Pinpoint the cell where the given text exists, returning its (x, y) midpoint coordinate. 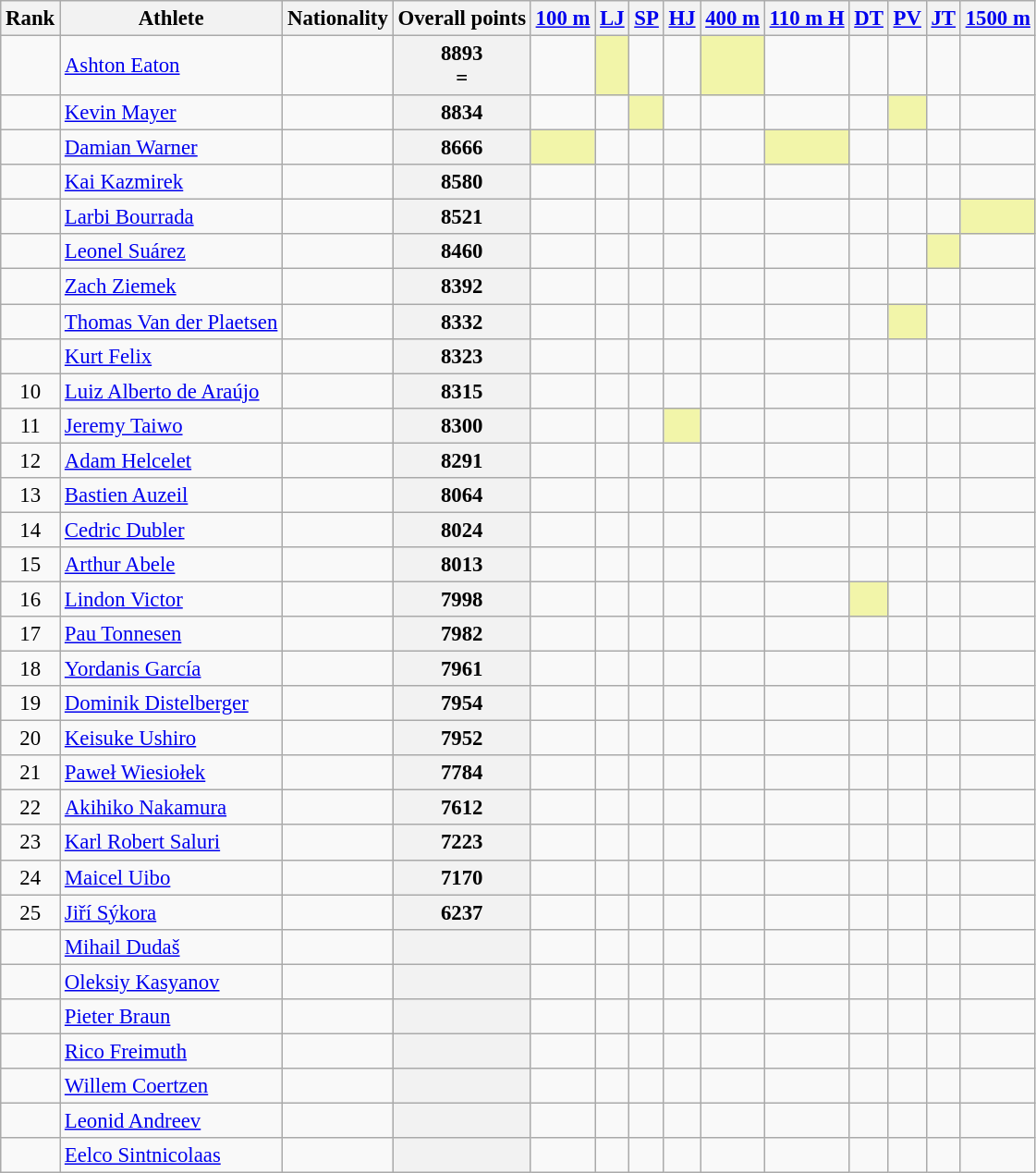
Luiz Alberto de Araújo (172, 391)
Bastien Auzeil (172, 495)
Akihiko Nakamura (172, 808)
23 (30, 843)
7952 (462, 739)
19 (30, 703)
Leonel Suárez (172, 252)
Eelco Sintnicolaas (172, 1155)
Kurt Felix (172, 356)
110 m H (807, 18)
11 (30, 425)
16 (30, 599)
8064 (462, 495)
Kai Kazmirek (172, 182)
8666 (462, 148)
8392 (462, 287)
8893= (462, 67)
7998 (462, 599)
8291 (462, 460)
PV (908, 18)
Maicel Uibo (172, 877)
8315 (462, 391)
8580 (462, 182)
7954 (462, 703)
18 (30, 669)
Zach Ziemek (172, 287)
7982 (462, 634)
22 (30, 808)
17 (30, 634)
Lindon Victor (172, 599)
Rico Freimuth (172, 1051)
8521 (462, 217)
8300 (462, 425)
Cedric Dubler (172, 530)
Adam Helcelet (172, 460)
1500 m (998, 18)
Pau Tonnesen (172, 634)
8460 (462, 252)
Overall points (462, 18)
Athlete (172, 18)
Leonid Andreev (172, 1120)
SP (647, 18)
7612 (462, 808)
7961 (462, 669)
21 (30, 773)
Kevin Mayer (172, 113)
24 (30, 877)
Jiří Sýkora (172, 912)
8013 (462, 565)
8024 (462, 530)
LJ (612, 18)
20 (30, 739)
Jeremy Taiwo (172, 425)
Keisuke Ushiro (172, 739)
Ashton Eaton (172, 67)
Karl Robert Saluri (172, 843)
8834 (462, 113)
Arthur Abele (172, 565)
25 (30, 912)
HJ (682, 18)
8323 (462, 356)
15 (30, 565)
400 m (732, 18)
12 (30, 460)
Dominik Distelberger (172, 703)
Pieter Braun (172, 1017)
7223 (462, 843)
Paweł Wiesiołek (172, 773)
13 (30, 495)
JT (943, 18)
Thomas Van der Plaetsen (172, 322)
7170 (462, 877)
10 (30, 391)
8332 (462, 322)
Rank (30, 18)
Larbi Bourrada (172, 217)
6237 (462, 912)
Yordanis García (172, 669)
Damian Warner (172, 148)
7784 (462, 773)
Willem Coertzen (172, 1086)
14 (30, 530)
Mihail Dudaš (172, 947)
Nationality (338, 18)
DT (869, 18)
Oleksiy Kasyanov (172, 982)
100 m (562, 18)
